Return the (x, y) coordinate for the center point of the cell that contains the specified text.  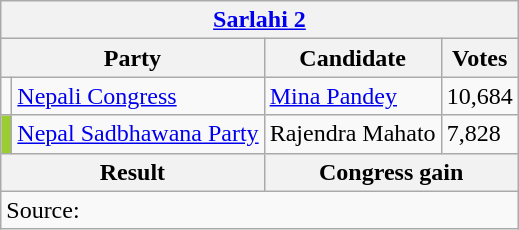
Mina Pandey (352, 96)
7,828 (480, 134)
Rajendra Mahato (352, 134)
10,684 (480, 96)
Result (132, 172)
Congress gain (391, 172)
Nepali Congress (138, 96)
Party (132, 58)
Sarlahi 2 (260, 20)
Source: (260, 210)
Votes (480, 58)
Nepal Sadbhawana Party (138, 134)
Candidate (352, 58)
